Locate the cell with the specified text and output its (x, y) center coordinate. 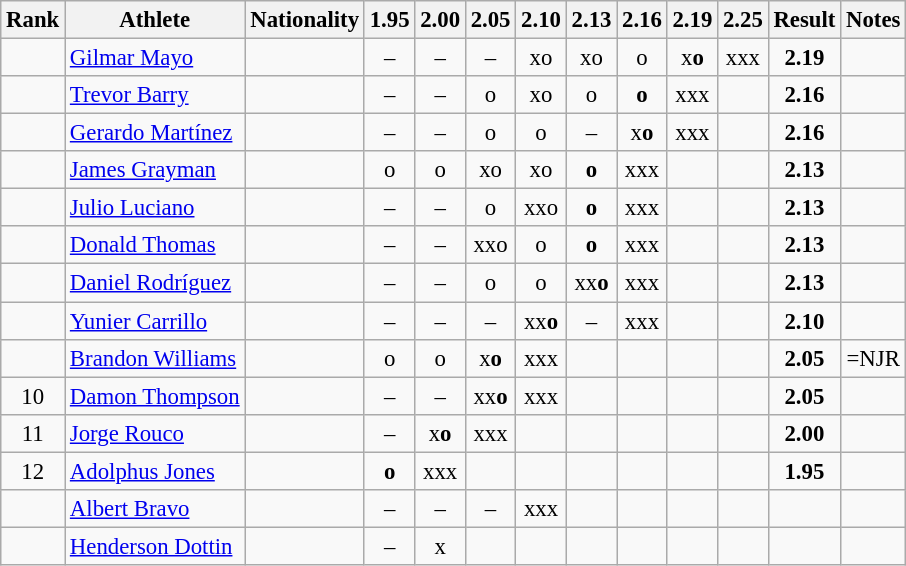
10 (33, 396)
Julio Luciano (155, 208)
James Grayman (155, 170)
Henderson Dottin (155, 546)
=NJR (874, 358)
Yunier Carrillo (155, 321)
Gerardo Martínez (155, 133)
Donald Thomas (155, 245)
Rank (33, 20)
Damon Thompson (155, 396)
Trevor Barry (155, 95)
11 (33, 433)
Gilmar Mayo (155, 58)
Nationality (304, 20)
Albert Bravo (155, 509)
Athlete (155, 20)
Daniel Rodríguez (155, 283)
Result (804, 20)
x (440, 546)
12 (33, 471)
2.25 (743, 20)
Notes (874, 20)
Adolphus Jones (155, 471)
Brandon Williams (155, 358)
Jorge Rouco (155, 433)
